Detect which cell encompasses the target text, then output its [X, Y] center coordinate. 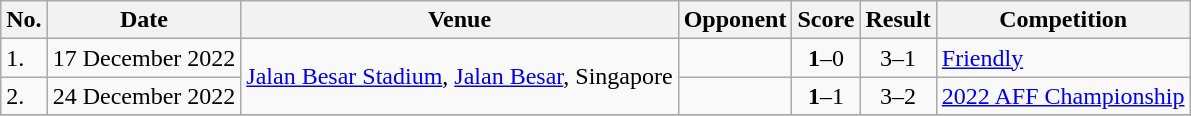
No. [24, 20]
24 December 2022 [144, 96]
Result [898, 20]
Jalan Besar Stadium, Jalan Besar, Singapore [460, 77]
1–0 [826, 58]
17 December 2022 [144, 58]
3–2 [898, 96]
Opponent [735, 20]
Date [144, 20]
1–1 [826, 96]
1. [24, 58]
3–1 [898, 58]
2. [24, 96]
Friendly [1063, 58]
Venue [460, 20]
Competition [1063, 20]
Score [826, 20]
2022 AFF Championship [1063, 96]
